Find where the given text appears and provide that cell's center as (x, y) coordinate. 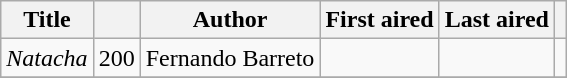
First aired (380, 20)
Author (230, 20)
Title (47, 20)
Fernando Barreto (230, 58)
200 (116, 58)
Natacha (47, 58)
Last aired (496, 20)
